From the cell containing the given text, extract its center point as (X, Y) coordinate. 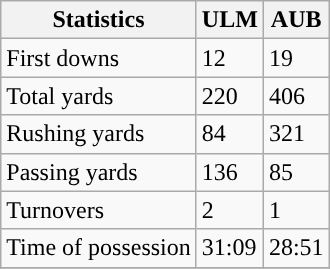
ULM (230, 20)
2 (230, 210)
Time of possession (99, 248)
321 (296, 134)
Rushing yards (99, 134)
85 (296, 172)
First downs (99, 58)
Total yards (99, 96)
AUB (296, 20)
1 (296, 210)
12 (230, 58)
84 (230, 134)
220 (230, 96)
31:09 (230, 248)
136 (230, 172)
28:51 (296, 248)
Statistics (99, 20)
Turnovers (99, 210)
406 (296, 96)
Passing yards (99, 172)
19 (296, 58)
